Return (x, y) of the center of cell containing provided text 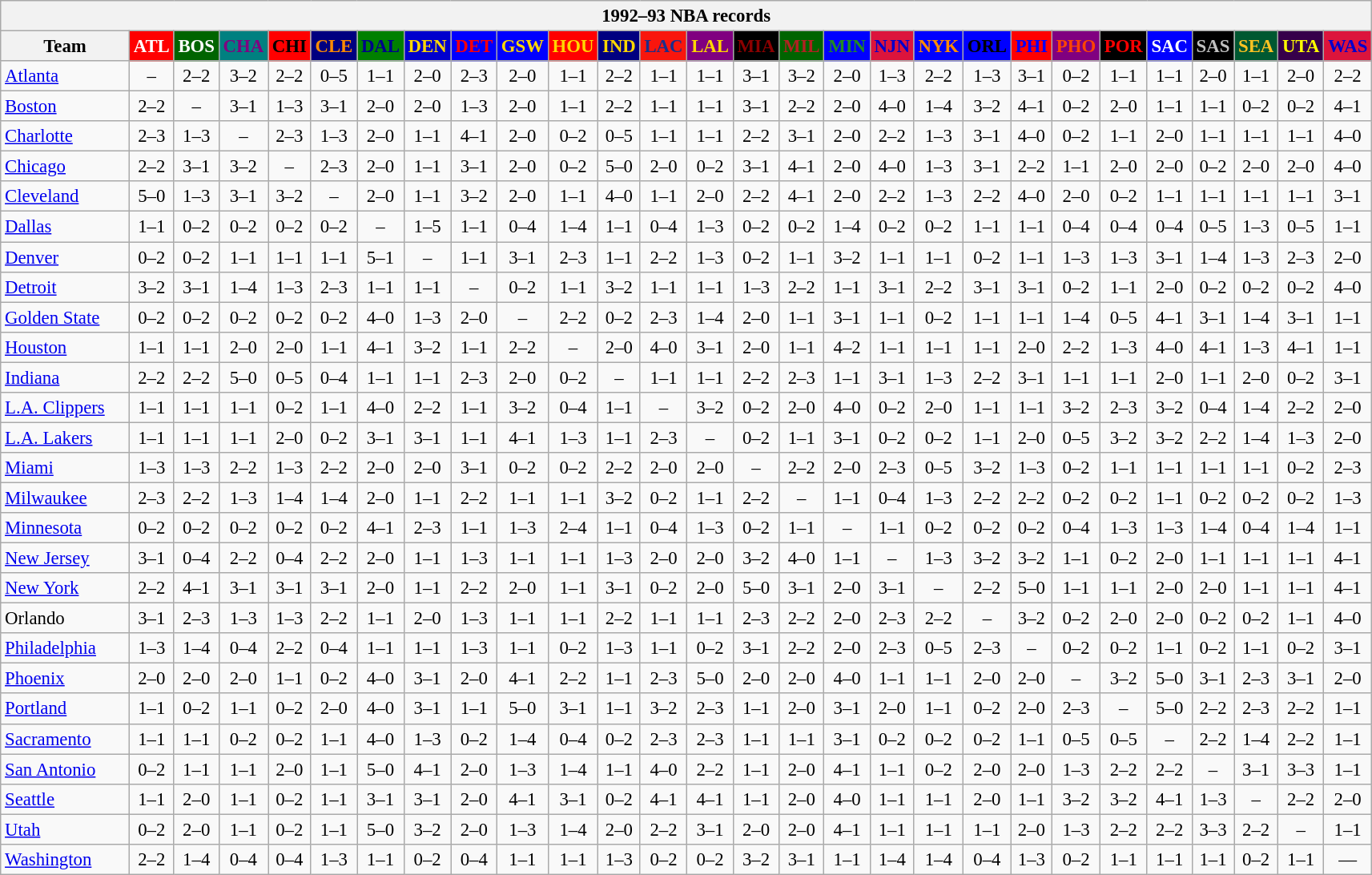
Denver (66, 257)
GSW (522, 46)
ATL (151, 46)
L.A. Lakers (66, 437)
Orlando (66, 619)
Charlotte (66, 136)
Boston (66, 107)
Chicago (66, 167)
NYK (939, 46)
San Antonio (66, 769)
Miami (66, 468)
CLE (333, 46)
Indiana (66, 377)
5–1 (381, 257)
UTA (1301, 46)
BOS (196, 46)
LAL (710, 46)
L.A. Clippers (66, 408)
Philadelphia (66, 648)
Portland (66, 709)
ORL (987, 46)
New Jersey (66, 558)
LAC (663, 46)
SEA (1256, 46)
Houston (66, 347)
2–4 (573, 528)
4–2 (847, 347)
MIL (802, 46)
DAL (381, 46)
PHO (1076, 46)
MIN (847, 46)
Minnesota (66, 528)
SAS (1213, 46)
Milwaukee (66, 498)
CHI (289, 46)
Atlanta (66, 76)
WAS (1348, 46)
— (1348, 860)
HOU (573, 46)
CHA (243, 46)
Phoenix (66, 679)
POR (1123, 46)
1–5 (428, 227)
Sacramento (66, 739)
NJN (892, 46)
Dallas (66, 227)
Team (66, 46)
New York (66, 588)
Washington (66, 860)
MIA (756, 46)
Utah (66, 829)
Seattle (66, 799)
Cleveland (66, 196)
DEN (428, 46)
IND (619, 46)
1992–93 NBA records (686, 16)
DET (474, 46)
Golden State (66, 317)
PHI (1032, 46)
Detroit (66, 287)
SAC (1169, 46)
